From the cell containing the given text, extract its center point as [X, Y] coordinate. 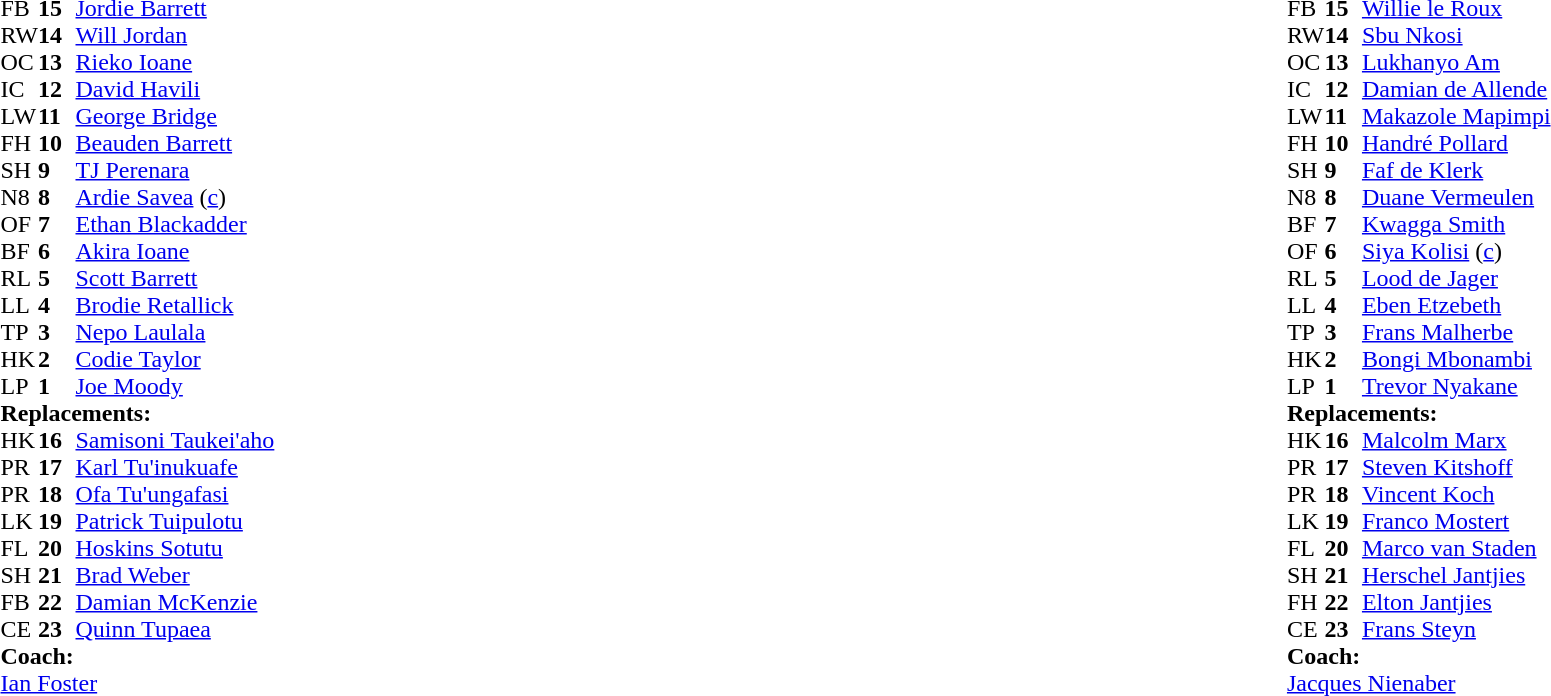
TJ Perenara [176, 170]
FB [19, 602]
Karl Tu'inukuafe [176, 468]
Vincent Koch [1456, 494]
Bongi Mbonambi [1456, 360]
Frans Malherbe [1456, 332]
Herschel Jantjies [1456, 576]
Scott Barrett [176, 278]
Hoskins Sotutu [176, 548]
Nepo Laulala [176, 332]
George Bridge [176, 116]
Trevor Nyakane [1456, 386]
Samisoni Taukei'aho [176, 440]
Rieko Ioane [176, 62]
Quinn Tupaea [176, 630]
Beauden Barrett [176, 144]
Makazole Mapimpi [1456, 116]
Damian de Allende [1456, 90]
Duane Vermeulen [1456, 198]
Kwagga Smith [1456, 224]
Marco van Staden [1456, 548]
Handré Pollard [1456, 144]
Joe Moody [176, 386]
Ardie Savea (c) [176, 198]
Lukhanyo Am [1456, 62]
Steven Kitshoff [1456, 468]
Patrick Tuipulotu [176, 522]
Brodie Retallick [176, 306]
Ofa Tu'ungafasi [176, 494]
Elton Jantjies [1456, 602]
Akira Ioane [176, 252]
Ethan Blackadder [176, 224]
Siya Kolisi (c) [1456, 252]
Faf de Klerk [1456, 170]
Will Jordan [176, 36]
David Havili [176, 90]
Franco Mostert [1456, 522]
Frans Steyn [1456, 630]
Eben Etzebeth [1456, 306]
Codie Taylor [176, 360]
Brad Weber [176, 576]
Damian McKenzie [176, 602]
Lood de Jager [1456, 278]
Sbu Nkosi [1456, 36]
Malcolm Marx [1456, 440]
